Return [X, Y] of the center of cell containing provided text 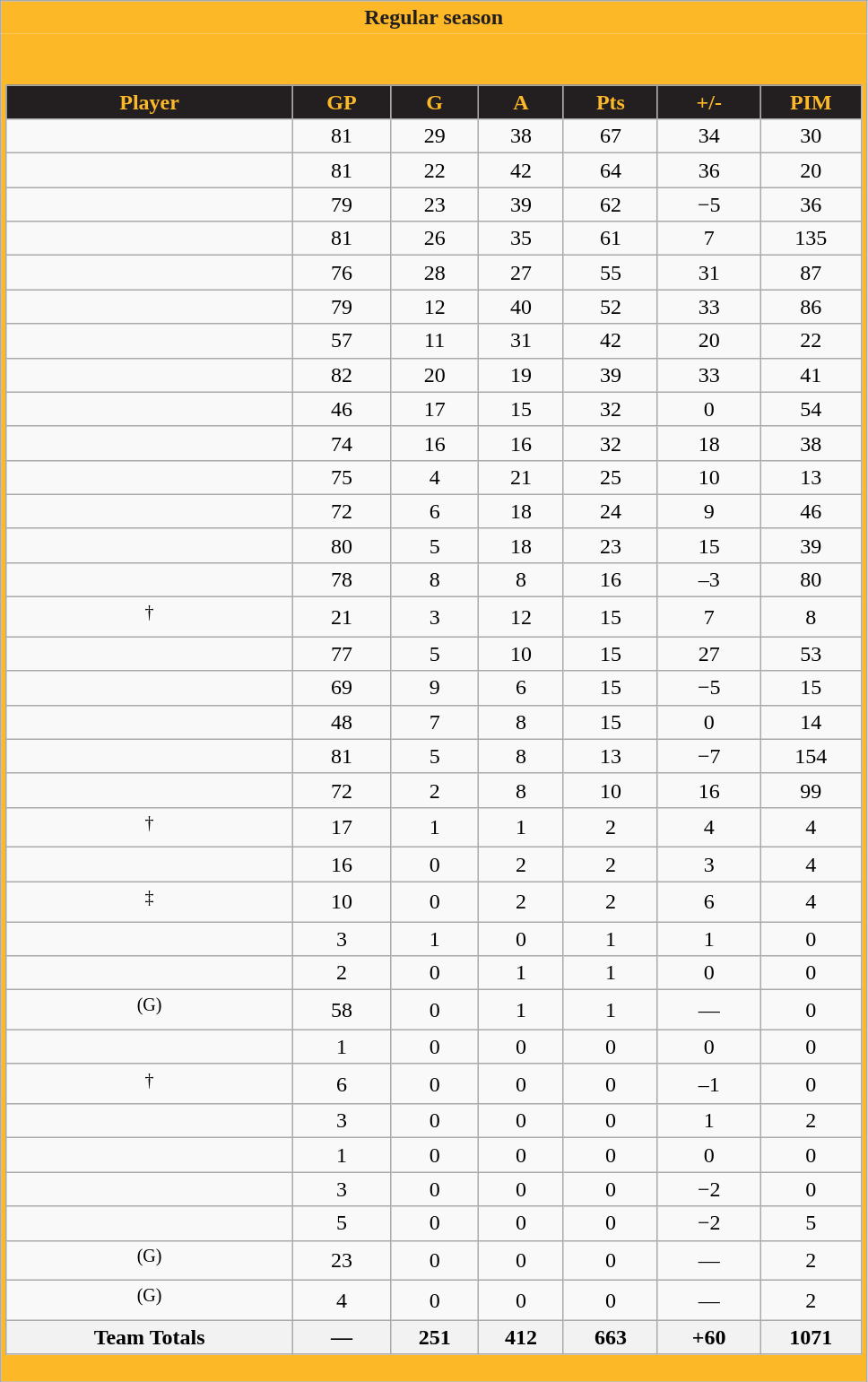
PIM [811, 102]
52 [610, 307]
26 [435, 239]
41 [811, 375]
55 [610, 273]
53 [811, 654]
GP [342, 102]
61 [610, 239]
78 [342, 579]
11 [435, 341]
Player [149, 102]
77 [342, 654]
28 [435, 273]
29 [435, 136]
135 [811, 239]
57 [342, 341]
34 [708, 136]
54 [811, 409]
74 [342, 443]
75 [342, 477]
87 [811, 273]
64 [610, 170]
82 [342, 375]
–1 [708, 1083]
251 [435, 1337]
+/- [708, 102]
‡ [149, 902]
+60 [708, 1337]
A [520, 102]
1071 [811, 1337]
62 [610, 204]
24 [610, 511]
67 [610, 136]
G [435, 102]
30 [811, 136]
154 [811, 756]
69 [342, 688]
99 [811, 790]
–3 [708, 579]
48 [342, 722]
Team Totals [149, 1337]
35 [520, 239]
−7 [708, 756]
86 [811, 307]
14 [811, 722]
Regular season [434, 18]
Pts [610, 102]
58 [342, 1010]
663 [610, 1337]
76 [342, 273]
40 [520, 307]
412 [520, 1337]
19 [520, 375]
25 [610, 477]
